For the text-containing cell, return its midpoint in (x, y) coordinate format. 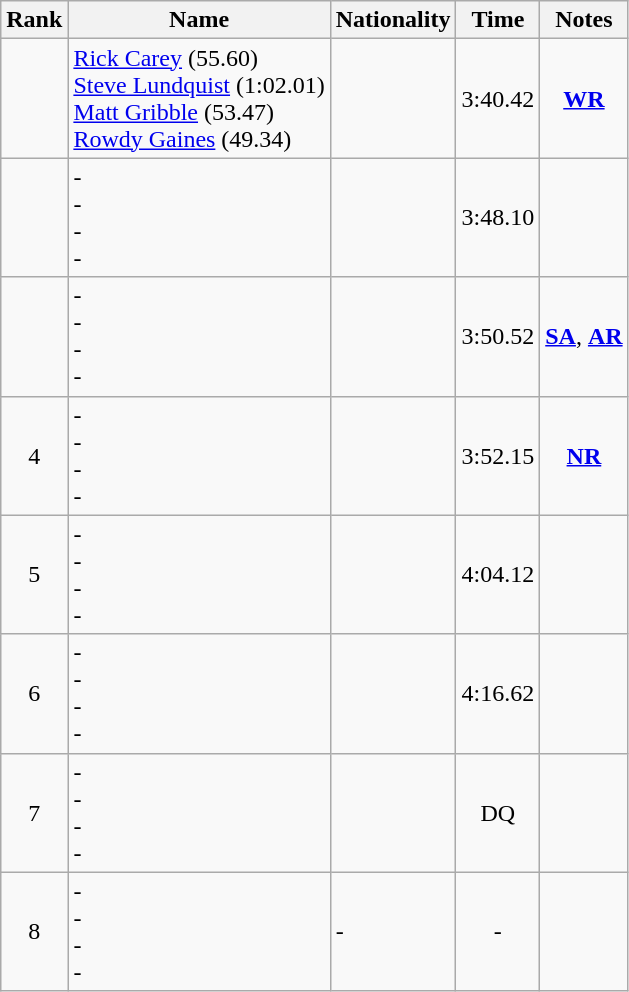
7 (34, 812)
3:48.10 (498, 218)
Rick Carey (55.60) Steve Lundquist (1:02.01) Matt Gribble (53.47) Rowdy Gaines (49.34) (199, 98)
WR (584, 98)
Time (498, 20)
Rank (34, 20)
NR (584, 456)
Name (199, 20)
8 (34, 932)
4 (34, 456)
6 (34, 694)
5 (34, 574)
SA, AR (584, 336)
Nationality (393, 20)
Notes (584, 20)
DQ (498, 812)
4:04.12 (498, 574)
3:52.15 (498, 456)
4:16.62 (498, 694)
3:40.42 (498, 98)
3:50.52 (498, 336)
